Provide the (x, y) coordinate of the cell's center where the given text is located.  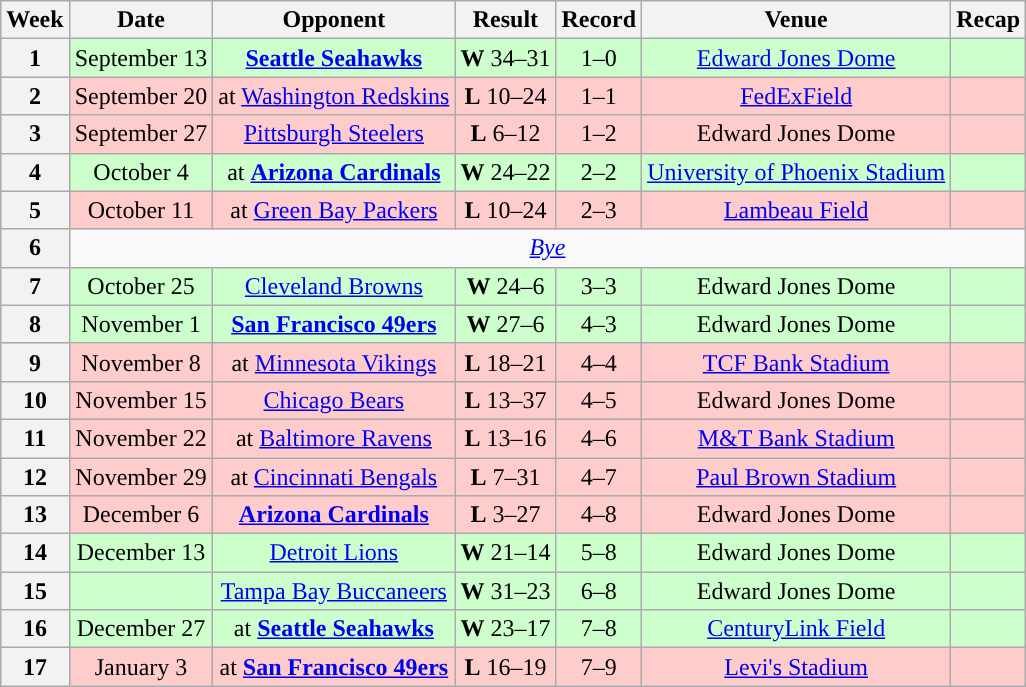
November 1 (141, 324)
15 (35, 591)
CenturyLink Field (796, 629)
Pittsburgh Steelers (334, 134)
1–2 (599, 134)
W 27–6 (506, 324)
4–6 (599, 438)
3–3 (599, 286)
October 4 (141, 172)
12 (35, 477)
at Arizona Cardinals (334, 172)
2 (35, 96)
5 (35, 210)
14 (35, 553)
1 (35, 58)
Bye (548, 248)
Result (506, 20)
Arizona Cardinals (334, 515)
September 27 (141, 134)
Recap (988, 20)
November 8 (141, 362)
1–1 (599, 96)
L 13–37 (506, 400)
TCF Bank Stadium (796, 362)
October 11 (141, 210)
Lambeau Field (796, 210)
8 (35, 324)
17 (35, 667)
November 22 (141, 438)
at Minnesota Vikings (334, 362)
4–3 (599, 324)
L 13–16 (506, 438)
Venue (796, 20)
L 3–27 (506, 515)
October 25 (141, 286)
W 24–22 (506, 172)
FedExField (796, 96)
September 13 (141, 58)
Detroit Lions (334, 553)
W 34–31 (506, 58)
L 18–21 (506, 362)
Paul Brown Stadium (796, 477)
16 (35, 629)
W 31–23 (506, 591)
at Baltimore Ravens (334, 438)
6–8 (599, 591)
University of Phoenix Stadium (796, 172)
W 23–17 (506, 629)
7–9 (599, 667)
Levi's Stadium (796, 667)
L 7–31 (506, 477)
November 29 (141, 477)
3 (35, 134)
December 27 (141, 629)
1–0 (599, 58)
Tampa Bay Buccaneers (334, 591)
September 20 (141, 96)
San Francisco 49ers (334, 324)
Cleveland Browns (334, 286)
6 (35, 248)
at Green Bay Packers (334, 210)
L 16–19 (506, 667)
at Cincinnati Bengals (334, 477)
11 (35, 438)
W 21–14 (506, 553)
4–4 (599, 362)
7–8 (599, 629)
4–5 (599, 400)
L 6–12 (506, 134)
4 (35, 172)
13 (35, 515)
December 13 (141, 553)
5–8 (599, 553)
M&T Bank Stadium (796, 438)
Date (141, 20)
Seattle Seahawks (334, 58)
W 24–6 (506, 286)
at Washington Redskins (334, 96)
Record (599, 20)
January 3 (141, 667)
Week (35, 20)
December 6 (141, 515)
2–2 (599, 172)
at San Francisco 49ers (334, 667)
7 (35, 286)
2–3 (599, 210)
at Seattle Seahawks (334, 629)
November 15 (141, 400)
4–7 (599, 477)
Opponent (334, 20)
10 (35, 400)
4–8 (599, 515)
Chicago Bears (334, 400)
9 (35, 362)
